Locate the cell with the specified text and output its [X, Y] center coordinate. 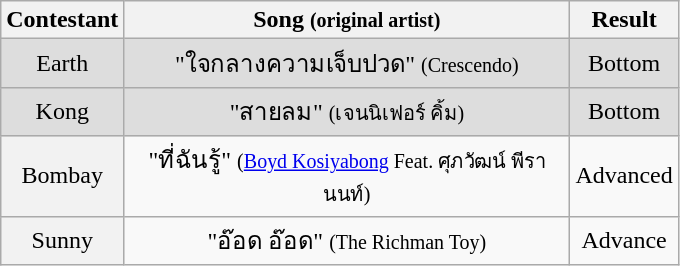
"สายลม" (เจนนิเฟอร์ คิ้ม) [347, 112]
Song (original artist) [347, 20]
"อ๊อด อ๊อด" (The Richman Toy) [347, 240]
Advance [624, 240]
Contestant [62, 20]
"ที่ฉันรู้" (Boyd Kosiyabong Feat. ศุภวัฒน์ พีรานนท์) [347, 176]
Bombay [62, 176]
Advanced [624, 176]
Earth [62, 64]
Result [624, 20]
Sunny [62, 240]
Kong [62, 112]
"ใจกลางความเจ็บปวด" (Crescendo) [347, 64]
